Output the (x, y) coordinate of the center of the cell containing the given text.  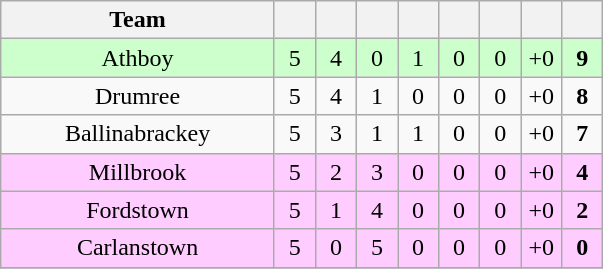
Carlanstown (138, 248)
9 (582, 58)
Drumree (138, 96)
7 (582, 134)
Millbrook (138, 172)
8 (582, 96)
Fordstown (138, 210)
Team (138, 20)
Ballinabrackey (138, 134)
Athboy (138, 58)
